Determine the [x, y] coordinate at the center of the cell enclosing the given text.  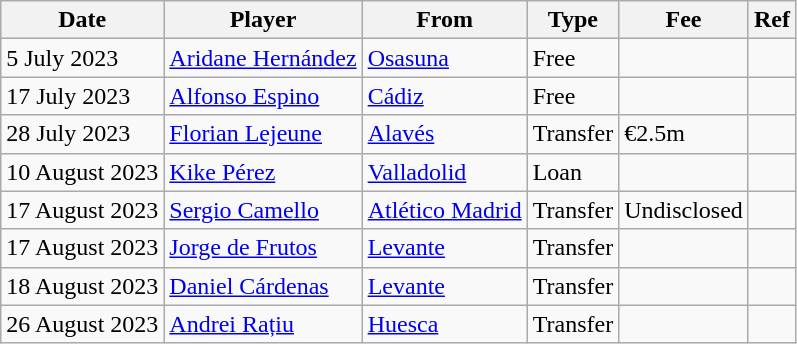
18 August 2023 [82, 286]
Player [263, 20]
From [444, 20]
Alfonso Espino [263, 96]
26 August 2023 [82, 324]
Type [573, 20]
Jorge de Frutos [263, 248]
Alavés [444, 134]
Florian Lejeune [263, 134]
10 August 2023 [82, 172]
Osasuna [444, 58]
28 July 2023 [82, 134]
Aridane Hernández [263, 58]
Atlético Madrid [444, 210]
Kike Pérez [263, 172]
5 July 2023 [82, 58]
Date [82, 20]
Andrei Rațiu [263, 324]
Daniel Cárdenas [263, 286]
17 July 2023 [82, 96]
Ref [772, 20]
€2.5m [684, 134]
Cádiz [444, 96]
Sergio Camello [263, 210]
Fee [684, 20]
Undisclosed [684, 210]
Valladolid [444, 172]
Loan [573, 172]
Huesca [444, 324]
